Pinpoint the cell where the given text exists, returning its [X, Y] midpoint coordinate. 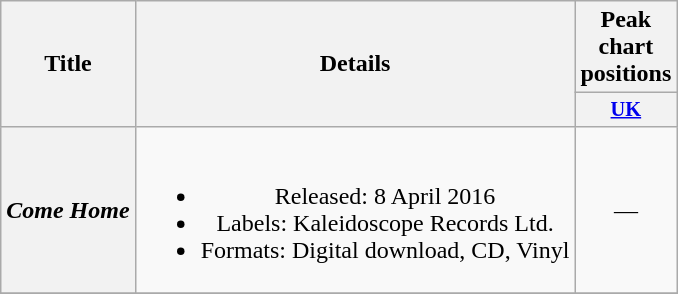
Released: 8 April 2016Labels: Kaleidoscope Records Ltd.Formats: Digital download, CD, Vinyl [355, 210]
— [626, 210]
UK [626, 110]
Peak chart positions [626, 47]
Title [68, 64]
Details [355, 64]
Come Home [68, 210]
